Pinpoint the cell where the given text exists, returning its (x, y) midpoint coordinate. 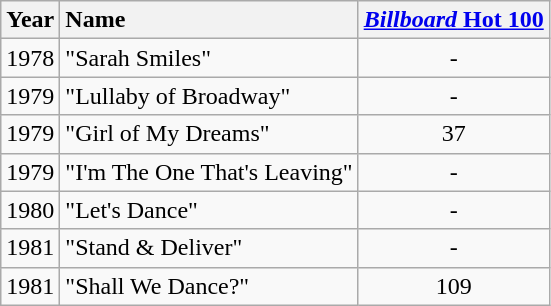
"Lullaby of Broadway" (209, 96)
"Let's Dance" (209, 210)
"Stand & Deliver" (209, 248)
"Sarah Smiles" (209, 58)
109 (454, 286)
"Girl of My Dreams" (209, 134)
1980 (30, 210)
37 (454, 134)
Year (30, 20)
"Shall We Dance?" (209, 286)
"I'm The One That's Leaving" (209, 172)
Name (209, 20)
Billboard Hot 100 (454, 20)
1978 (30, 58)
